Return the (X, Y) coordinate for the center point of the cell that contains the specified text.  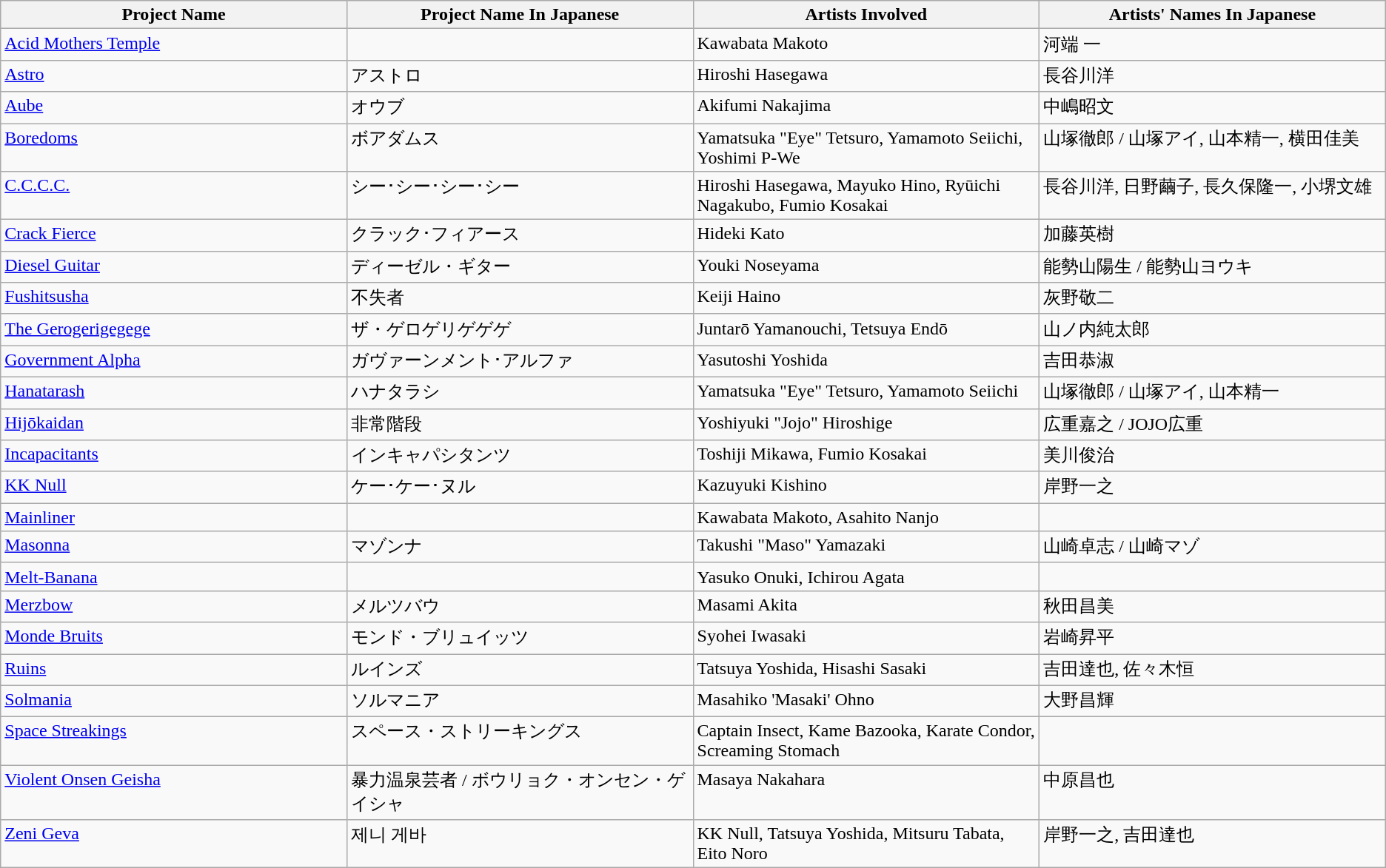
ケー･ケー･ヌル (520, 487)
能勢山陽生 / 能勢山ヨウキ (1213, 266)
広重嘉之 / JOJO広重 (1213, 425)
Toshiji Mikawa, Fumio Kosakai (866, 456)
美川俊治 (1213, 456)
Melt-Banana (174, 576)
山塚徹郎 / 山塚アイ, 山本精一 (1213, 392)
C.C.C.C. (174, 195)
Diesel Guitar (174, 266)
ソルマニア (520, 702)
スペース・ストリーキングス (520, 741)
제니 게바 (520, 844)
暴力温泉芸者 / ボウリョク・オンセン・ゲイシャ (520, 793)
シー･シー･シー･シー (520, 195)
Fushitsusha (174, 299)
Tatsuya Yoshida, Hisashi Sasaki (866, 670)
Hanatarash (174, 392)
吉田恭淑 (1213, 361)
吉田達也, 佐々木恒 (1213, 670)
Masonna (174, 548)
Mainliner (174, 517)
Keiji Haino (866, 299)
Akifumi Nakajima (866, 108)
Hiroshi Hasegawa, Mayuko Hino, Ryūichi Nagakubo, Fumio Kosakai (866, 195)
KK Null (174, 487)
Government Alpha (174, 361)
大野昌輝 (1213, 702)
Artists Involved (866, 15)
Solmania (174, 702)
Violent Onsen Geisha (174, 793)
Yasutoshi Yoshida (866, 361)
KK Null, Tatsuya Yoshida, Mitsuru Tabata, Eito Noro (866, 844)
Zeni Geva (174, 844)
クラック･フィアース (520, 235)
ガヴァーンメント･アルファ (520, 361)
灰野敬二 (1213, 299)
Yamatsuka "Eye" Tetsuro, Yamamoto Seiichi, Yoshimi P-We (866, 147)
Crack Fierce (174, 235)
Syohei Iwasaki (866, 638)
Project Name (174, 15)
長谷川洋, 日野繭子, 長久保隆一, 小堺文雄 (1213, 195)
ハナタラシ (520, 392)
Masahiko 'Masaki' Ohno (866, 702)
アストロ (520, 75)
ボアダムス (520, 147)
山ノ内純太郎 (1213, 330)
Hiroshi Hasegawa (866, 75)
マゾンナ (520, 548)
岸野一之 (1213, 487)
Monde Bruits (174, 638)
オウブ (520, 108)
中原昌也 (1213, 793)
ディーゼル・ギター (520, 266)
Masaya Nakahara (866, 793)
Yamatsuka "Eye" Tetsuro, Yamamoto Seiichi (866, 392)
岩崎昇平 (1213, 638)
Acid Mothers Temple (174, 44)
Captain Insect, Kame Bazooka, Karate Condor, Screaming Stomach (866, 741)
Astro (174, 75)
メルツバウ (520, 607)
河端 一 (1213, 44)
中嶋昭文 (1213, 108)
Kawabata Makoto (866, 44)
Masami Akita (866, 607)
Juntarō Yamanouchi, Tetsuya Endō (866, 330)
Kazuyuki Kishino (866, 487)
長谷川洋 (1213, 75)
加藤英樹 (1213, 235)
不失者 (520, 299)
Takushi "Maso" Yamazaki (866, 548)
Ruins (174, 670)
ザ・ゲロゲリゲゲゲ (520, 330)
Yasuko Onuki, Ichirou Agata (866, 576)
山塚徹郎 / 山塚アイ, 山本精一, 横田佳美 (1213, 147)
Boredoms (174, 147)
Hijōkaidan (174, 425)
非常階段 (520, 425)
Space Streakings (174, 741)
Hideki Kato (866, 235)
モンド・ブリュイッツ (520, 638)
Aube (174, 108)
Merzbow (174, 607)
Yoshiyuki "Jojo" Hiroshige (866, 425)
山崎卓志 / 山崎マゾ (1213, 548)
インキャパシタンツ (520, 456)
ルインズ (520, 670)
Kawabata Makoto, Asahito Nanjo (866, 517)
岸野一之, 吉田達也 (1213, 844)
秋田昌美 (1213, 607)
Youki Noseyama (866, 266)
The Gerogerigegege (174, 330)
Incapacitants (174, 456)
Project Name In Japanese (520, 15)
Artists' Names In Japanese (1213, 15)
